Extract the (x, y) coordinate from the center of the cell holding the provided text.  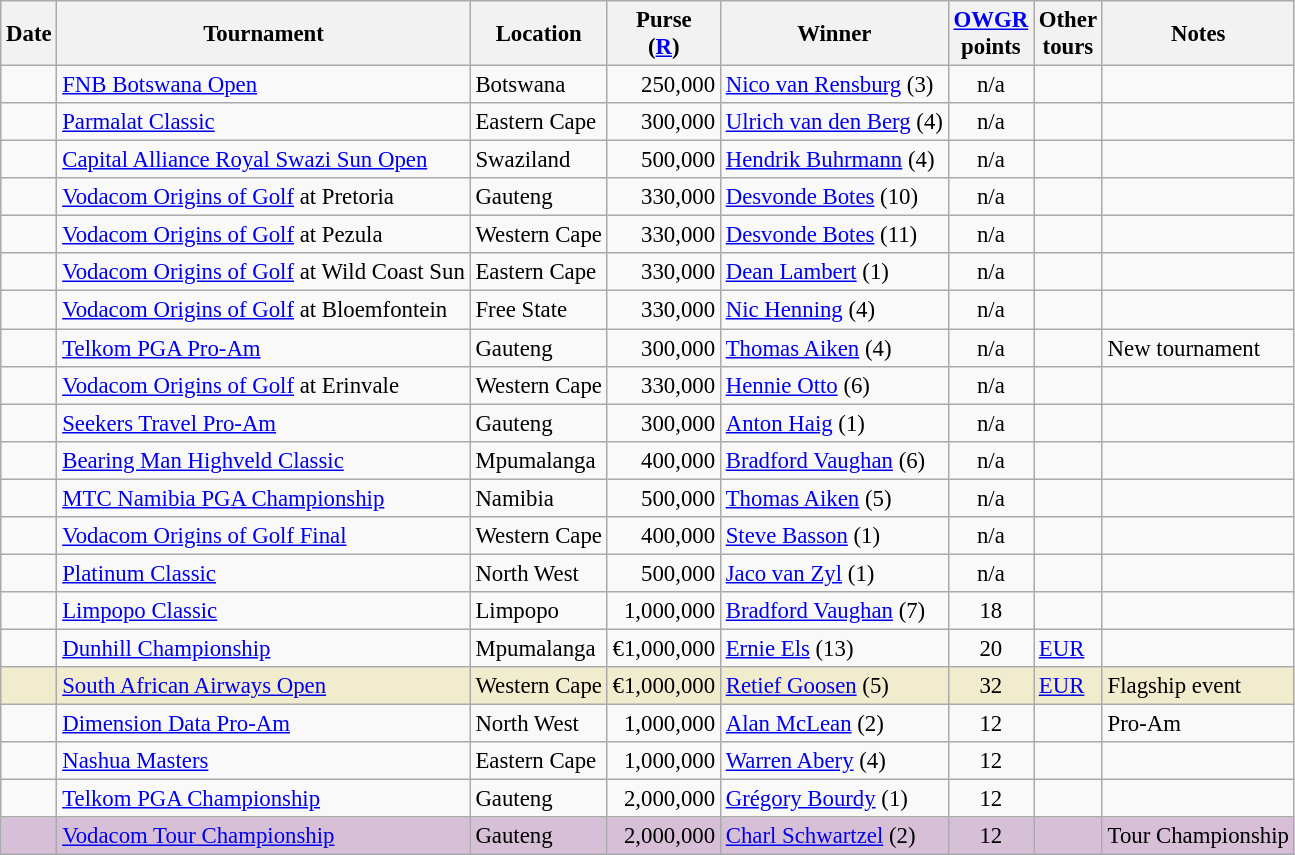
Ernie Els (13) (834, 648)
Capital Alliance Royal Swazi Sun Open (264, 160)
Alan McLean (2) (834, 724)
Desvonde Botes (10) (834, 197)
Hendrik Buhrmann (4) (834, 160)
32 (990, 686)
Thomas Aiken (5) (834, 498)
Vodacom Origins of Golf at Pretoria (264, 197)
OWGRpoints (990, 34)
Notes (1198, 34)
Parmalat Classic (264, 122)
Vodacom Origins of Golf at Wild Coast Sun (264, 273)
Flagship event (1198, 686)
Warren Abery (4) (834, 761)
Nico van Rensburg (3) (834, 85)
Anton Haig (1) (834, 423)
Steve Basson (1) (834, 536)
South African Airways Open (264, 686)
Jaco van Zyl (1) (834, 573)
Telkom PGA Pro-Am (264, 348)
Pro-Am (1198, 724)
Vodacom Origins of Golf at Pezula (264, 235)
Limpopo (538, 611)
Vodacom Tour Championship (264, 836)
Free State (538, 310)
250,000 (664, 85)
Seekers Travel Pro-Am (264, 423)
Bradford Vaughan (7) (834, 611)
Ulrich van den Berg (4) (834, 122)
Dean Lambert (1) (834, 273)
Date (29, 34)
Vodacom Origins of Golf at Erinvale (264, 385)
Vodacom Origins of Golf Final (264, 536)
Bradford Vaughan (6) (834, 460)
Othertours (1068, 34)
Botswana (538, 85)
18 (990, 611)
Limpopo Classic (264, 611)
20 (990, 648)
Bearing Man Highveld Classic (264, 460)
Telkom PGA Championship (264, 799)
Retief Goosen (5) (834, 686)
Platinum Classic (264, 573)
FNB Botswana Open (264, 85)
New tournament (1198, 348)
Swaziland (538, 160)
Purse(R) (664, 34)
Grégory Bourdy (1) (834, 799)
Location (538, 34)
Hennie Otto (6) (834, 385)
Thomas Aiken (4) (834, 348)
Nic Henning (4) (834, 310)
Desvonde Botes (11) (834, 235)
Nashua Masters (264, 761)
Tournament (264, 34)
Dimension Data Pro-Am (264, 724)
Dunhill Championship (264, 648)
Vodacom Origins of Golf at Bloemfontein (264, 310)
Winner (834, 34)
Tour Championship (1198, 836)
MTC Namibia PGA Championship (264, 498)
Namibia (538, 498)
Charl Schwartzel (2) (834, 836)
